Return (x, y) of the center of cell containing provided text 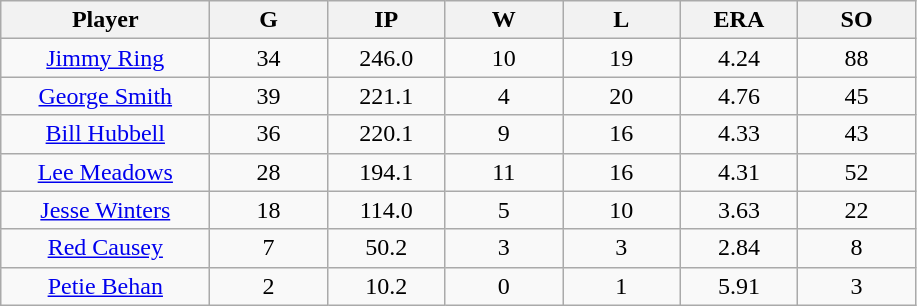
52 (857, 172)
SO (857, 20)
1 (622, 286)
L (622, 20)
Petie Behan (106, 286)
114.0 (386, 210)
5.91 (739, 286)
2 (269, 286)
50.2 (386, 248)
20 (622, 96)
7 (269, 248)
Bill Hubbell (106, 134)
5 (504, 210)
220.1 (386, 134)
221.1 (386, 96)
246.0 (386, 58)
19 (622, 58)
W (504, 20)
88 (857, 58)
George Smith (106, 96)
34 (269, 58)
194.1 (386, 172)
10.2 (386, 286)
4.76 (739, 96)
43 (857, 134)
28 (269, 172)
45 (857, 96)
ERA (739, 20)
4.33 (739, 134)
4.24 (739, 58)
36 (269, 134)
G (269, 20)
Red Causey (106, 248)
IP (386, 20)
Jimmy Ring (106, 58)
4.31 (739, 172)
4 (504, 96)
39 (269, 96)
2.84 (739, 248)
Player (106, 20)
0 (504, 286)
3.63 (739, 210)
22 (857, 210)
9 (504, 134)
11 (504, 172)
8 (857, 248)
Jesse Winters (106, 210)
18 (269, 210)
Lee Meadows (106, 172)
